Determine the [x, y] coordinate at the center of the cell enclosing the given text.  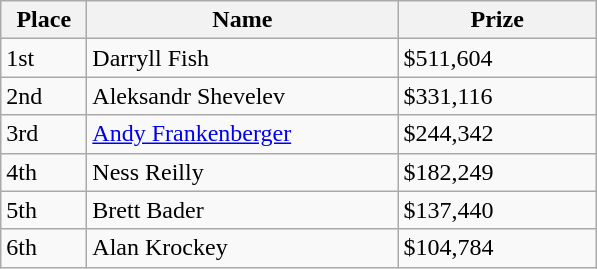
Place [44, 20]
Aleksandr Shevelev [242, 96]
Prize [498, 20]
1st [44, 58]
Andy Frankenberger [242, 134]
6th [44, 248]
$182,249 [498, 172]
3rd [44, 134]
$511,604 [498, 58]
Darryll Fish [242, 58]
$137,440 [498, 210]
2nd [44, 96]
4th [44, 172]
Brett Bader [242, 210]
5th [44, 210]
$104,784 [498, 248]
Ness Reilly [242, 172]
Alan Krockey [242, 248]
$244,342 [498, 134]
Name [242, 20]
$331,116 [498, 96]
